Identify which cell holds the provided text, then report its (X, Y) central coordinate. 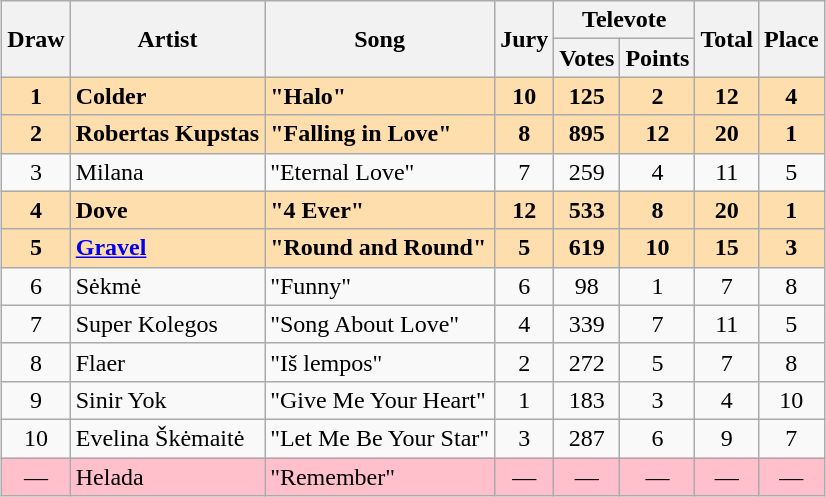
"Eternal Love" (380, 172)
"Falling in Love" (380, 134)
Milana (167, 172)
98 (587, 286)
Robertas Kupstas (167, 134)
895 (587, 134)
Artist (167, 39)
619 (587, 248)
Flaer (167, 362)
Sėkmė (167, 286)
259 (587, 172)
Sinir Yok (167, 400)
"Let Me Be Your Star" (380, 438)
Gravel (167, 248)
339 (587, 324)
Televote (624, 20)
15 (727, 248)
Dove (167, 210)
Helada (167, 477)
"Halo" (380, 96)
"4 Ever" (380, 210)
Song (380, 39)
"Round and Round" (380, 248)
Evelina Škėmaitė (167, 438)
"Remember" (380, 477)
183 (587, 400)
272 (587, 362)
"Give Me Your Heart" (380, 400)
Jury (524, 39)
533 (587, 210)
Total (727, 39)
Place (791, 39)
Points (658, 58)
287 (587, 438)
"Iš lempos" (380, 362)
Colder (167, 96)
Draw (36, 39)
Super Kolegos (167, 324)
125 (587, 96)
"Song About Love" (380, 324)
"Funny" (380, 286)
Votes (587, 58)
